From the cell containing the given text, extract its center point as (X, Y) coordinate. 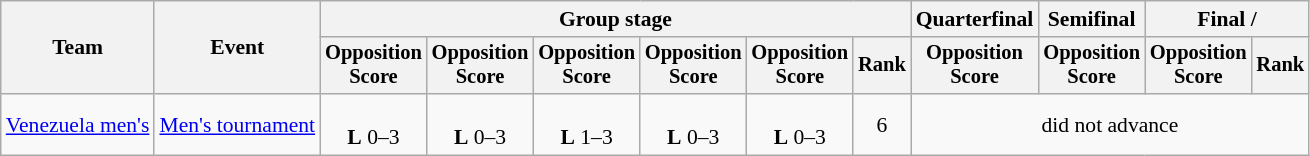
Final / (1227, 19)
Quarterfinal (975, 19)
did not advance (1110, 124)
Men's tournament (237, 124)
Event (237, 48)
L 1–3 (586, 124)
6 (882, 124)
Group stage (616, 19)
Semifinal (1092, 19)
Team (78, 48)
Venezuela men's (78, 124)
